Provide the [X, Y] coordinate of the cell's center where the given text is located.  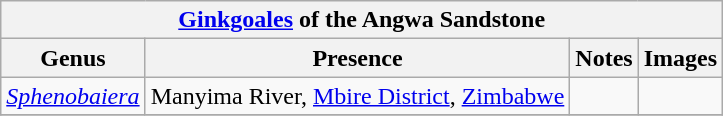
Ginkgoales of the Angwa Sandstone [362, 20]
Manyima River, Mbire District, Zimbabwe [358, 96]
Notes [604, 58]
Images [680, 58]
Presence [358, 58]
Genus [73, 58]
Sphenobaiera [73, 96]
